Capture the cell that displays the provided text and extract its (x, y) central coordinate. 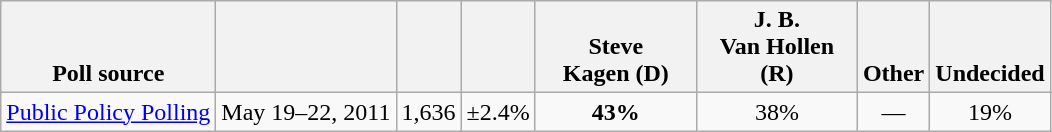
May 19–22, 2011 (306, 112)
Undecided (990, 47)
1,636 (428, 112)
J. B.Van Hollen (R) (776, 47)
Public Policy Polling (108, 112)
Other (893, 47)
43% (616, 112)
19% (990, 112)
±2.4% (498, 112)
Poll source (108, 47)
SteveKagen (D) (616, 47)
38% (776, 112)
— (893, 112)
